Locate the cell with the specified text and output its (X, Y) center coordinate. 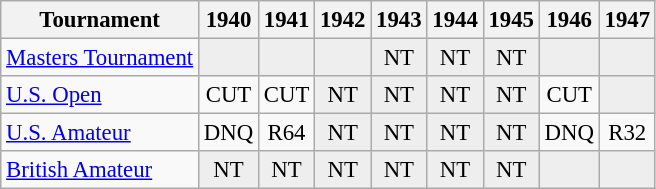
1942 (343, 20)
1943 (399, 20)
R64 (286, 133)
1941 (286, 20)
British Amateur (100, 170)
1946 (569, 20)
1940 (229, 20)
1944 (455, 20)
Masters Tournament (100, 58)
1945 (511, 20)
U.S. Amateur (100, 133)
U.S. Open (100, 95)
Tournament (100, 20)
1947 (627, 20)
R32 (627, 133)
